Provide the (x, y) coordinate of the cell's center where the given text is located.  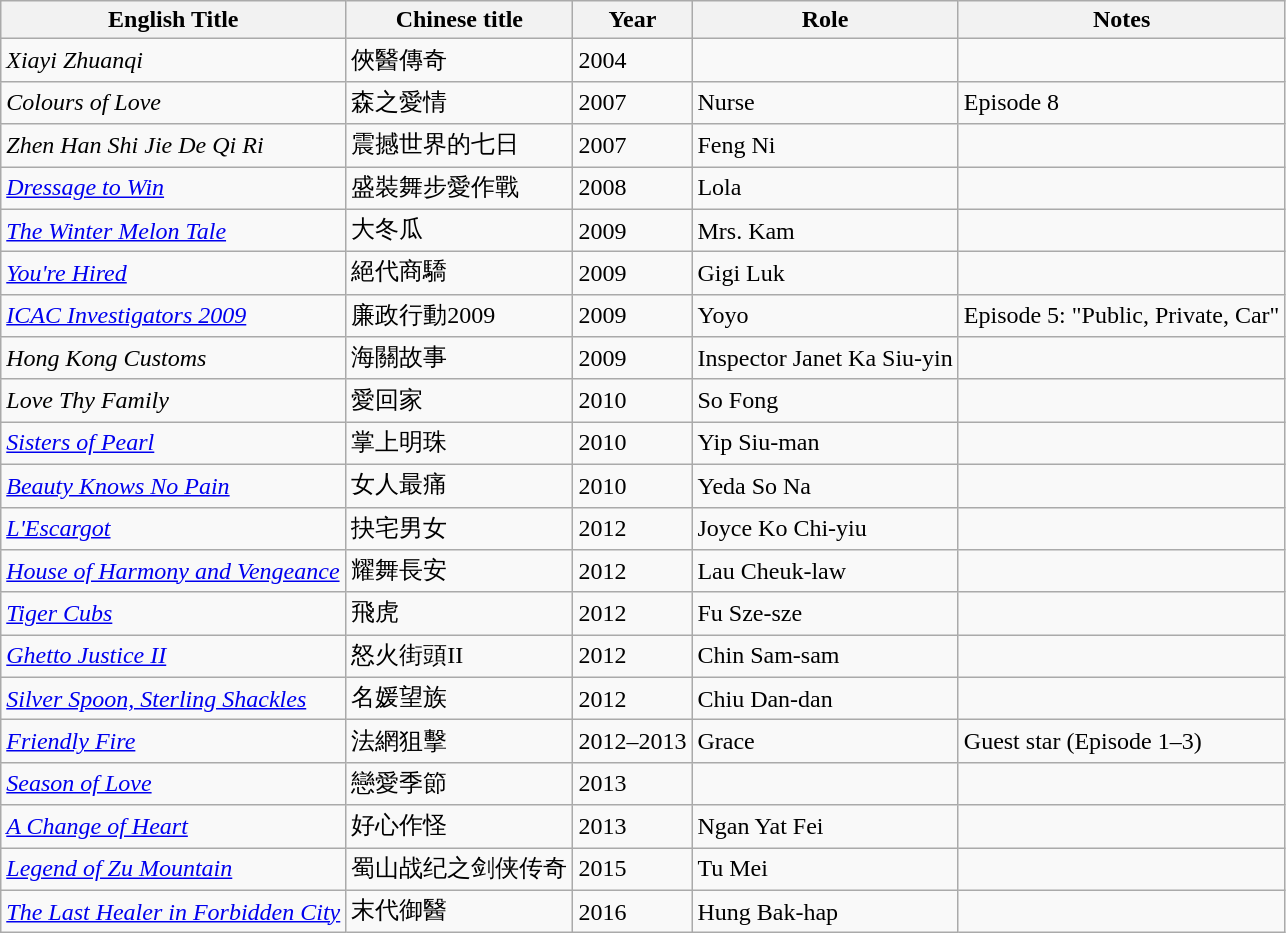
Yoyo (825, 316)
ICAC Investigators 2009 (174, 316)
You're Hired (174, 274)
Grace (825, 742)
So Fong (825, 400)
Dressage to Win (174, 188)
Yip Siu-man (825, 444)
掌上明珠 (460, 444)
2008 (632, 188)
怒火街頭II (460, 656)
Gigi Luk (825, 274)
Legend of Zu Mountain (174, 870)
Mrs. Kam (825, 230)
Chin Sam-sam (825, 656)
2012–2013 (632, 742)
Tu Mei (825, 870)
2015 (632, 870)
Ngan Yat Fei (825, 826)
大冬瓜 (460, 230)
森之愛情 (460, 102)
Sisters of Pearl (174, 444)
Nurse (825, 102)
House of Harmony and Vengeance (174, 572)
Fu Sze-sze (825, 614)
絕代商驕 (460, 274)
名媛望族 (460, 698)
Colours of Love (174, 102)
Love Thy Family (174, 400)
耀舞長安 (460, 572)
Notes (1122, 20)
Inspector Janet Ka Siu-yin (825, 358)
Zhen Han Shi Jie De Qi Ri (174, 146)
Joyce Ko Chi-yiu (825, 528)
Chinese title (460, 20)
L'Escargot (174, 528)
Beauty Knows No Pain (174, 486)
好心作怪 (460, 826)
The Winter Melon Tale (174, 230)
Year (632, 20)
Role (825, 20)
Tiger Cubs (174, 614)
女人最痛 (460, 486)
Episode 8 (1122, 102)
Hung Bak-hap (825, 912)
Episode 5: "Public, Private, Car" (1122, 316)
愛回家 (460, 400)
Feng Ni (825, 146)
Hong Kong Customs (174, 358)
2016 (632, 912)
Season of Love (174, 784)
海關故事 (460, 358)
Chiu Dan-dan (825, 698)
The Last Healer in Forbidden City (174, 912)
Friendly Fire (174, 742)
戀愛季節 (460, 784)
Yeda So Na (825, 486)
Guest star (Episode 1–3) (1122, 742)
末代御醫 (460, 912)
English Title (174, 20)
俠醫傳奇 (460, 60)
Lola (825, 188)
Xiayi Zhuanqi (174, 60)
2004 (632, 60)
抉宅男女 (460, 528)
Lau Cheuk-law (825, 572)
蜀山战纪之剑侠传奇 (460, 870)
廉政行動2009 (460, 316)
法網狙擊 (460, 742)
飛虎 (460, 614)
震撼世界的七日 (460, 146)
A Change of Heart (174, 826)
Silver Spoon, Sterling Shackles (174, 698)
Ghetto Justice II (174, 656)
盛裝舞步愛作戰 (460, 188)
